Provide the (X, Y) coordinate of the cell's center where the given text is located.  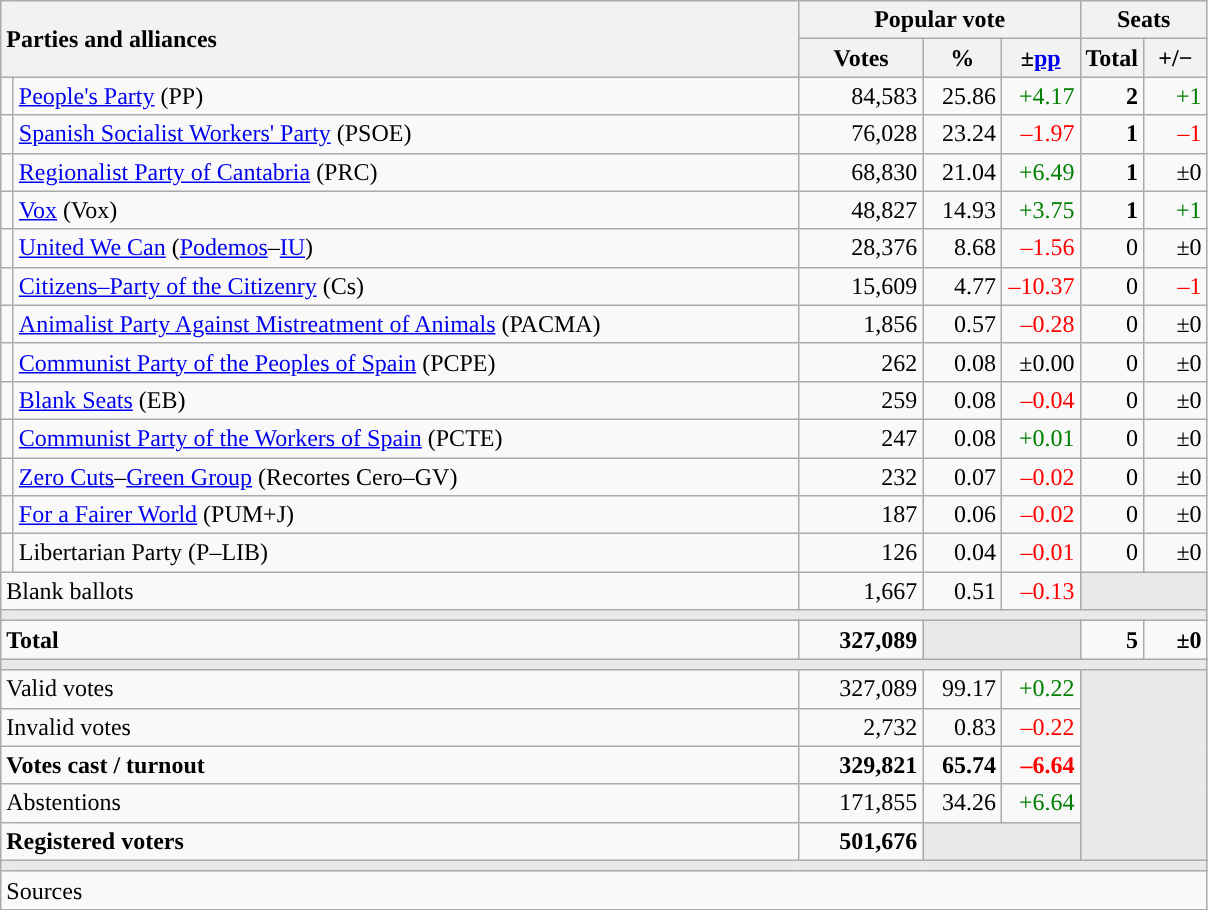
0.57 (962, 324)
232 (861, 477)
15,609 (861, 286)
Abstentions (400, 803)
1,667 (861, 591)
Popular vote (940, 20)
Regionalist Party of Cantabria (PRC) (406, 172)
Communist Party of the Workers of Spain (PCTE) (406, 438)
Parties and alliances (400, 39)
+6.64 (1040, 803)
Sources (604, 890)
Votes cast / turnout (400, 765)
–1.56 (1040, 248)
68,830 (861, 172)
8.68 (962, 248)
0.04 (962, 553)
Animalist Party Against Mistreatment of Animals (PACMA) (406, 324)
1,856 (861, 324)
99.17 (962, 689)
126 (861, 553)
0.07 (962, 477)
People's Party (PP) (406, 96)
25.86 (962, 96)
Blank ballots (400, 591)
Registered voters (400, 841)
+4.17 (1040, 96)
2 (1112, 96)
0.06 (962, 515)
28,376 (861, 248)
0.83 (962, 727)
84,583 (861, 96)
23.24 (962, 134)
Communist Party of the Peoples of Spain (PCPE) (406, 362)
48,827 (861, 210)
+6.49 (1040, 172)
Vox (Vox) (406, 210)
Zero Cuts–Green Group (Recortes Cero–GV) (406, 477)
Votes (861, 58)
Invalid votes (400, 727)
–10.37 (1040, 286)
+3.75 (1040, 210)
–0.22 (1040, 727)
5 (1112, 640)
+/− (1176, 58)
Blank Seats (EB) (406, 400)
171,855 (861, 803)
+0.01 (1040, 438)
247 (861, 438)
21.04 (962, 172)
For a Fairer World (PUM+J) (406, 515)
±0.00 (1040, 362)
–0.13 (1040, 591)
65.74 (962, 765)
Seats (1144, 20)
–6.64 (1040, 765)
4.77 (962, 286)
Spanish Socialist Workers' Party (PSOE) (406, 134)
2,732 (861, 727)
–0.28 (1040, 324)
+0.22 (1040, 689)
501,676 (861, 841)
–0.04 (1040, 400)
–1.97 (1040, 134)
United We Can (Podemos–IU) (406, 248)
Valid votes (400, 689)
±pp (1040, 58)
14.93 (962, 210)
262 (861, 362)
0.51 (962, 591)
Libertarian Party (P–LIB) (406, 553)
187 (861, 515)
34.26 (962, 803)
–0.01 (1040, 553)
Citizens–Party of the Citizenry (Cs) (406, 286)
259 (861, 400)
% (962, 58)
76,028 (861, 134)
329,821 (861, 765)
